Scan for the cell matching the given text and deliver its (X, Y) coordinate at center. 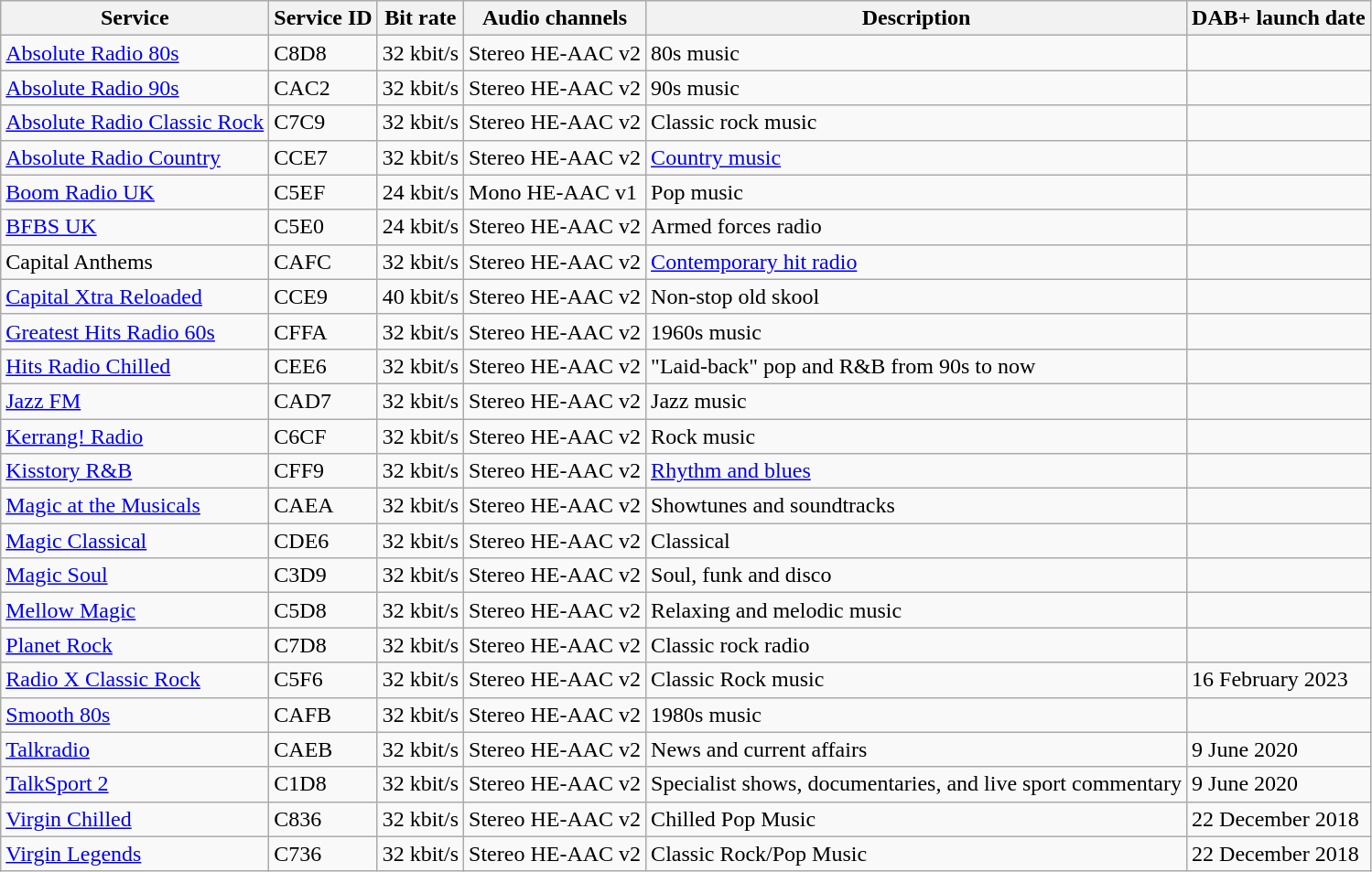
Rock music (917, 436)
Service ID (323, 18)
CCE9 (323, 296)
BFBS UK (135, 227)
Absolute Radio Classic Rock (135, 123)
Specialist shows, documentaries, and live sport commentary (917, 784)
Talkradio (135, 749)
90s music (917, 88)
16 February 2023 (1280, 680)
Classic Rock/Pop Music (917, 854)
Boom Radio UK (135, 192)
80s music (917, 53)
Audio channels (555, 18)
CEE6 (323, 366)
C6CF (323, 436)
CAC2 (323, 88)
Hits Radio Chilled (135, 366)
Smooth 80s (135, 715)
Capital Xtra Reloaded (135, 296)
News and current affairs (917, 749)
CAEA (323, 506)
Planet Rock (135, 645)
Country music (917, 157)
40 kbit/s (420, 296)
C736 (323, 854)
Relaxing and melodic music (917, 610)
Virgin Chilled (135, 819)
CFFA (323, 331)
Capital Anthems (135, 262)
C7D8 (323, 645)
Classic Rock music (917, 680)
Virgin Legends (135, 854)
Bit rate (420, 18)
Contemporary hit radio (917, 262)
CCE7 (323, 157)
CAD7 (323, 401)
C5D8 (323, 610)
Armed forces radio (917, 227)
Classical (917, 541)
Kisstory R&B (135, 471)
Magic Classical (135, 541)
Magic at the Musicals (135, 506)
Description (917, 18)
Classic rock music (917, 123)
C7C9 (323, 123)
1960s music (917, 331)
CFF9 (323, 471)
Absolute Radio 90s (135, 88)
Pop music (917, 192)
C836 (323, 819)
C1D8 (323, 784)
Radio X Classic Rock (135, 680)
CAEB (323, 749)
CDE6 (323, 541)
C3D9 (323, 576)
Greatest Hits Radio 60s (135, 331)
Jazz FM (135, 401)
C5EF (323, 192)
TalkSport 2 (135, 784)
Classic rock radio (917, 645)
Rhythm and blues (917, 471)
Jazz music (917, 401)
C8D8 (323, 53)
Service (135, 18)
Absolute Radio 80s (135, 53)
Kerrang! Radio (135, 436)
Absolute Radio Country (135, 157)
C5E0 (323, 227)
Chilled Pop Music (917, 819)
Mellow Magic (135, 610)
CAFB (323, 715)
Mono HE-AAC v1 (555, 192)
"Laid-back" pop and R&B from 90s to now (917, 366)
1980s music (917, 715)
CAFC (323, 262)
Soul, funk and disco (917, 576)
Showtunes and soundtracks (917, 506)
DAB+ launch date (1280, 18)
C5F6 (323, 680)
Magic Soul (135, 576)
Non-stop old skool (917, 296)
